Output the [x, y] coordinate of the center of the cell containing the given text.  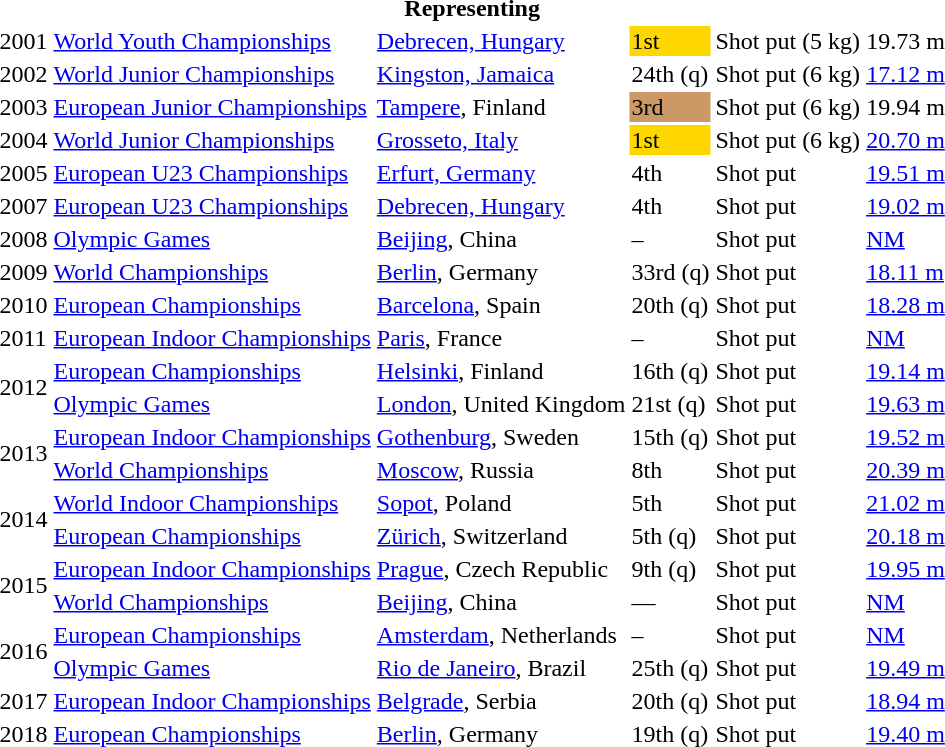
Berlin, Germany [501, 272]
Barcelona, Spain [501, 305]
9th (q) [670, 569]
Shot put (5 kg) [788, 41]
Prague, Czech Republic [501, 569]
Sopot, Poland [501, 503]
World Youth Championships [212, 41]
24th (q) [670, 74]
Belgrade, Serbia [501, 701]
Grosseto, Italy [501, 140]
Helsinki, Finland [501, 371]
Gothenburg, Sweden [501, 437]
16th (q) [670, 371]
Paris, France [501, 338]
London, United Kingdom [501, 404]
8th [670, 470]
Rio de Janeiro, Brazil [501, 668]
Tampere, Finland [501, 107]
25th (q) [670, 668]
33rd (q) [670, 272]
3rd [670, 107]
15th (q) [670, 437]
5th [670, 503]
Amsterdam, Netherlands [501, 635]
Kingston, Jamaica [501, 74]
Erfurt, Germany [501, 173]
— [670, 602]
World Indoor Championships [212, 503]
European Junior Championships [212, 107]
5th (q) [670, 536]
Moscow, Russia [501, 470]
21st (q) [670, 404]
Zürich, Switzerland [501, 536]
